Pinpoint the cell where the given text exists, returning its [X, Y] midpoint coordinate. 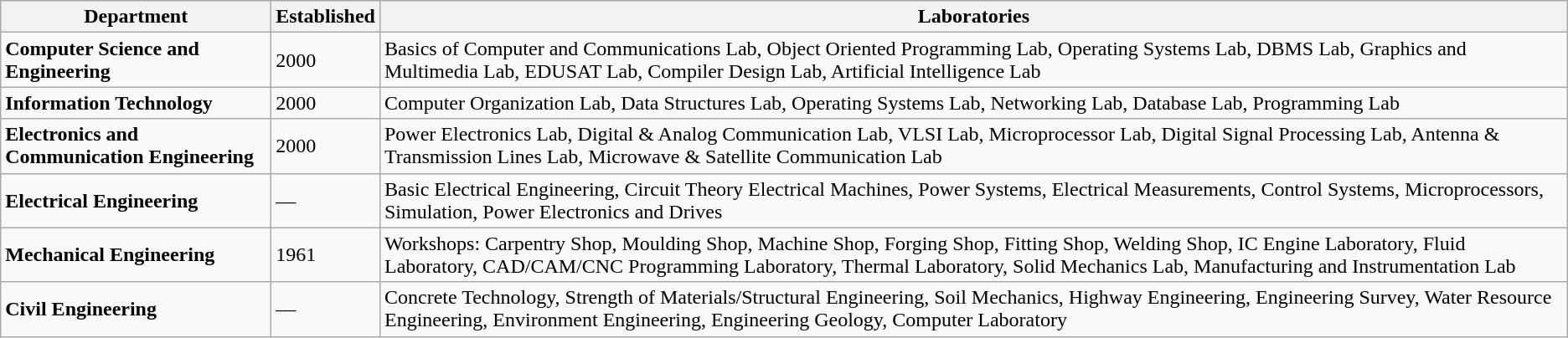
Computer Science and Engineering [136, 60]
Laboratories [973, 17]
Civil Engineering [136, 310]
Information Technology [136, 103]
Department [136, 17]
1961 [326, 254]
Electronics and Communication Engineering [136, 146]
Mechanical Engineering [136, 254]
Computer Organization Lab, Data Structures Lab, Operating Systems Lab, Networking Lab, Database Lab, Programming Lab [973, 103]
Established [326, 17]
Electrical Engineering [136, 201]
